Output the (x, y) coordinate of the center of the cell containing the given text.  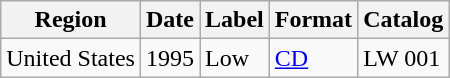
Label (235, 20)
LW 001 (404, 58)
Catalog (404, 20)
CD (313, 58)
Region (71, 20)
Format (313, 20)
Date (170, 20)
1995 (170, 58)
United States (71, 58)
Low (235, 58)
